Search for the cell housing the specified text and yield its (x, y) center coordinate. 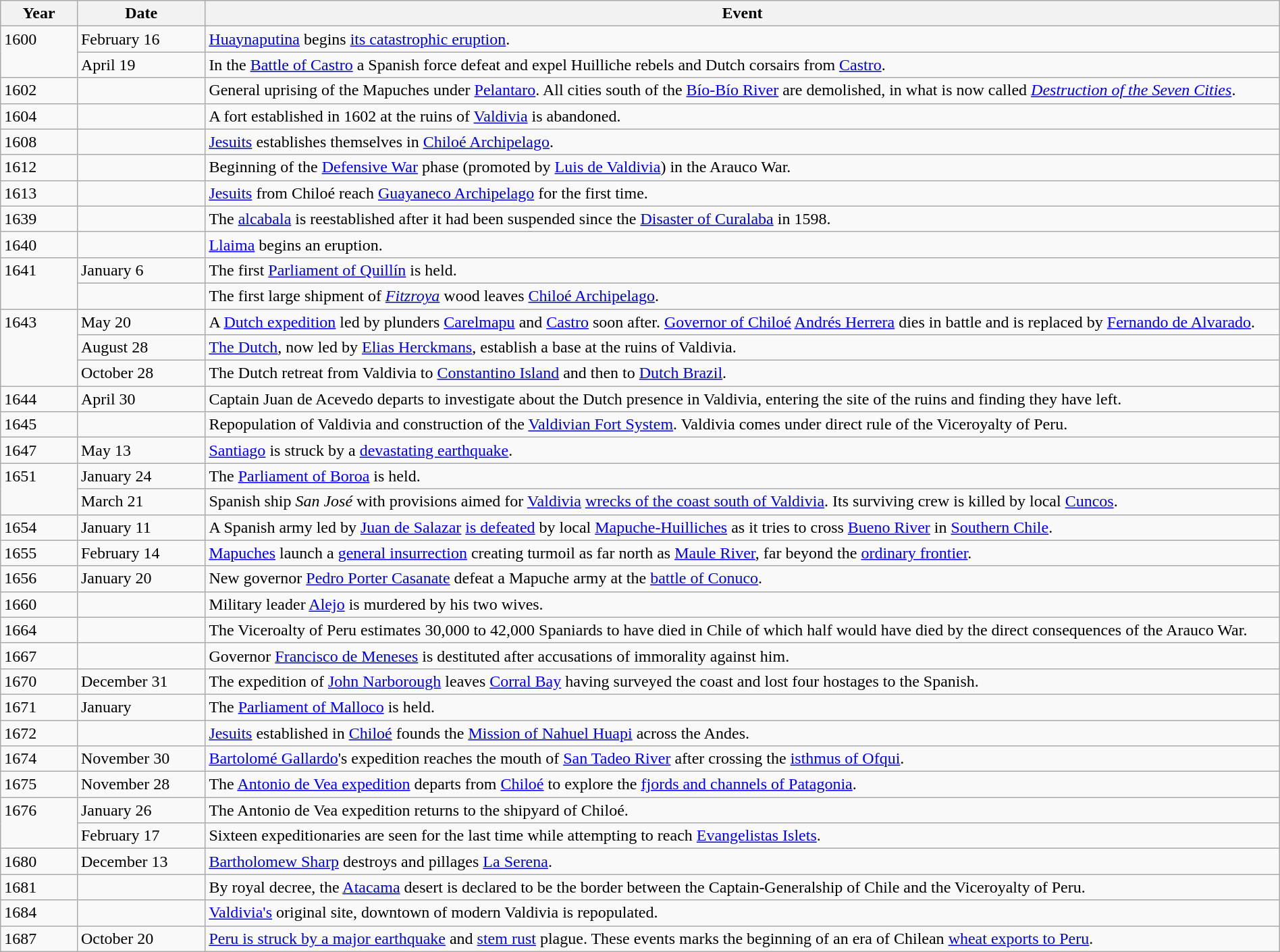
August 28 (140, 348)
Spanish ship San José with provisions aimed for Valdivia wrecks of the coast south of Valdivia. Its surviving crew is killed by local Cuncos. (743, 502)
1641 (39, 283)
1680 (39, 862)
1640 (39, 244)
November 28 (140, 785)
The Dutch, now led by Elias Herckmans, establish a base at the ruins of Valdivia. (743, 348)
1600 (39, 52)
1613 (39, 193)
A fort established in 1602 at the ruins of Valdivia is abandoned. (743, 116)
Jesuits established in Chiloé founds the Mission of Nahuel Huapi across the Andes. (743, 733)
Jesuits establishes themselves in Chiloé Archipelago. (743, 142)
October 28 (140, 373)
November 30 (140, 759)
December 13 (140, 862)
1654 (39, 527)
Peru is struck by a major earthquake and stem rust plague. These events marks the beginning of an era of Chilean wheat exports to Peru. (743, 938)
Bartholomew Sharp destroys and pillages La Serena. (743, 862)
Jesuits from Chiloé reach Guayaneco Archipelago for the first time. (743, 193)
1675 (39, 785)
Beginning of the Defensive War phase (promoted by Luis de Valdivia) in the Arauco War. (743, 167)
1670 (39, 681)
Governor Francisco de Meneses is destituted after accusations of immorality against him. (743, 656)
Military leader Alejo is murdered by his two wives. (743, 604)
February 16 (140, 39)
New governor Pedro Porter Casanate defeat a Mapuche army at the battle of Conuco. (743, 579)
Bartolomé Gallardo's expedition reaches the mouth of San Tadeo River after crossing the isthmus of Ofqui. (743, 759)
1655 (39, 553)
1647 (39, 450)
A Spanish army led by Juan de Salazar is defeated by local Mapuche-Huilliches as it tries to cross Bueno River in Southern Chile. (743, 527)
1604 (39, 116)
May 20 (140, 322)
The expedition of John Narborough leaves Corral Bay having surveyed the coast and lost four hostages to the Spanish. (743, 681)
Santiago is struck by a devastating earthquake. (743, 450)
The Antonio de Vea expedition returns to the shipyard of Chiloé. (743, 810)
Captain Juan de Acevedo departs to investigate about the Dutch presence in Valdivia, entering the site of the ruins and finding they have left. (743, 399)
Sixteen expeditionaries are seen for the last time while attempting to reach Evangelistas Islets. (743, 836)
1643 (39, 348)
1612 (39, 167)
January 26 (140, 810)
The first Parliament of Quillín is held. (743, 270)
January 24 (140, 476)
Year (39, 14)
1660 (39, 604)
Repopulation of Valdivia and construction of the Valdivian Fort System. Valdivia comes under direct rule of the Viceroyalty of Peru. (743, 425)
January (140, 707)
1664 (39, 630)
January 11 (140, 527)
1681 (39, 887)
February 17 (140, 836)
1687 (39, 938)
Event (743, 14)
The Parliament of Boroa is held. (743, 476)
Valdivia's original site, downtown of modern Valdivia is repopulated. (743, 913)
March 21 (140, 502)
In the Battle of Castro a Spanish force defeat and expel Huilliche rebels and Dutch corsairs from Castro. (743, 65)
1671 (39, 707)
The alcabala is reestablished after it had been suspended since the Disaster of Curalaba in 1598. (743, 219)
1651 (39, 489)
Mapuches launch a general insurrection creating turmoil as far north as Maule River, far beyond the ordinary frontier. (743, 553)
January 6 (140, 270)
1667 (39, 656)
Llaima begins an eruption. (743, 244)
The Antonio de Vea expedition departs from Chiloé to explore the fjords and channels of Patagonia. (743, 785)
1608 (39, 142)
The Dutch retreat from Valdivia to Constantino Island and then to Dutch Brazil. (743, 373)
January 20 (140, 579)
April 19 (140, 65)
1645 (39, 425)
October 20 (140, 938)
1602 (39, 90)
1676 (39, 823)
December 31 (140, 681)
The Parliament of Malloco is held. (743, 707)
1644 (39, 399)
By royal decree, the Atacama desert is declared to be the border between the Captain-Generalship of Chile and the Viceroyalty of Peru. (743, 887)
1656 (39, 579)
1672 (39, 733)
February 14 (140, 553)
1674 (39, 759)
Date (140, 14)
1639 (39, 219)
April 30 (140, 399)
The first large shipment of Fitzroya wood leaves Chiloé Archipelago. (743, 296)
Huaynaputina begins its catastrophic eruption. (743, 39)
1684 (39, 913)
May 13 (140, 450)
